Output the (X, Y) coordinate of the center of the cell containing the given text.  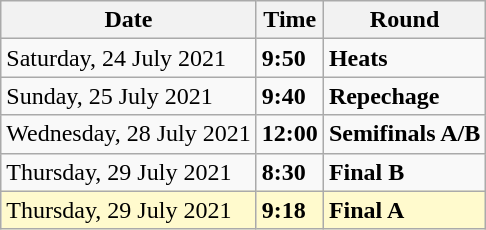
Date (129, 20)
8:30 (290, 172)
Round (404, 20)
9:50 (290, 58)
9:18 (290, 210)
Time (290, 20)
Repechage (404, 96)
9:40 (290, 96)
Heats (404, 58)
Wednesday, 28 July 2021 (129, 134)
Saturday, 24 July 2021 (129, 58)
Sunday, 25 July 2021 (129, 96)
12:00 (290, 134)
Final B (404, 172)
Final A (404, 210)
Semifinals A/B (404, 134)
